Find where the given text appears and provide that cell's center as (X, Y) coordinate. 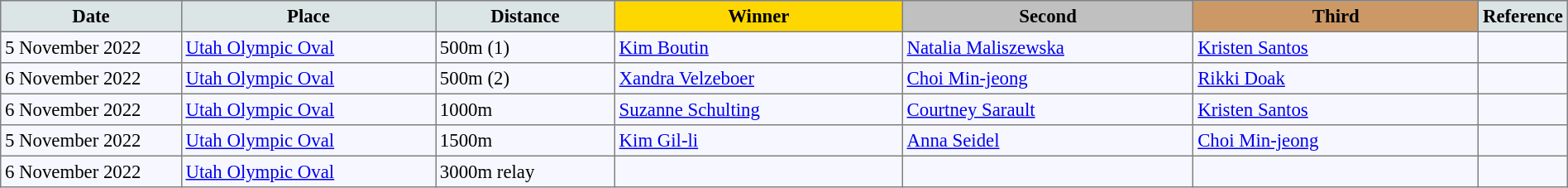
Third (1336, 17)
Distance (526, 17)
1000m (526, 109)
Xandra Velzeboer (758, 79)
Reference (1523, 17)
1500m (526, 141)
500m (1) (526, 47)
Date (91, 17)
3000m relay (526, 171)
Natalia Maliszewska (1048, 47)
Suzanne Schulting (758, 109)
500m (2) (526, 79)
Anna Seidel (1048, 141)
Courtney Sarault (1048, 109)
Second (1048, 17)
Winner (758, 17)
Kim Boutin (758, 47)
Kim Gil-li (758, 141)
Rikki Doak (1336, 79)
Place (308, 17)
